Return [x, y] of the center of cell containing provided text 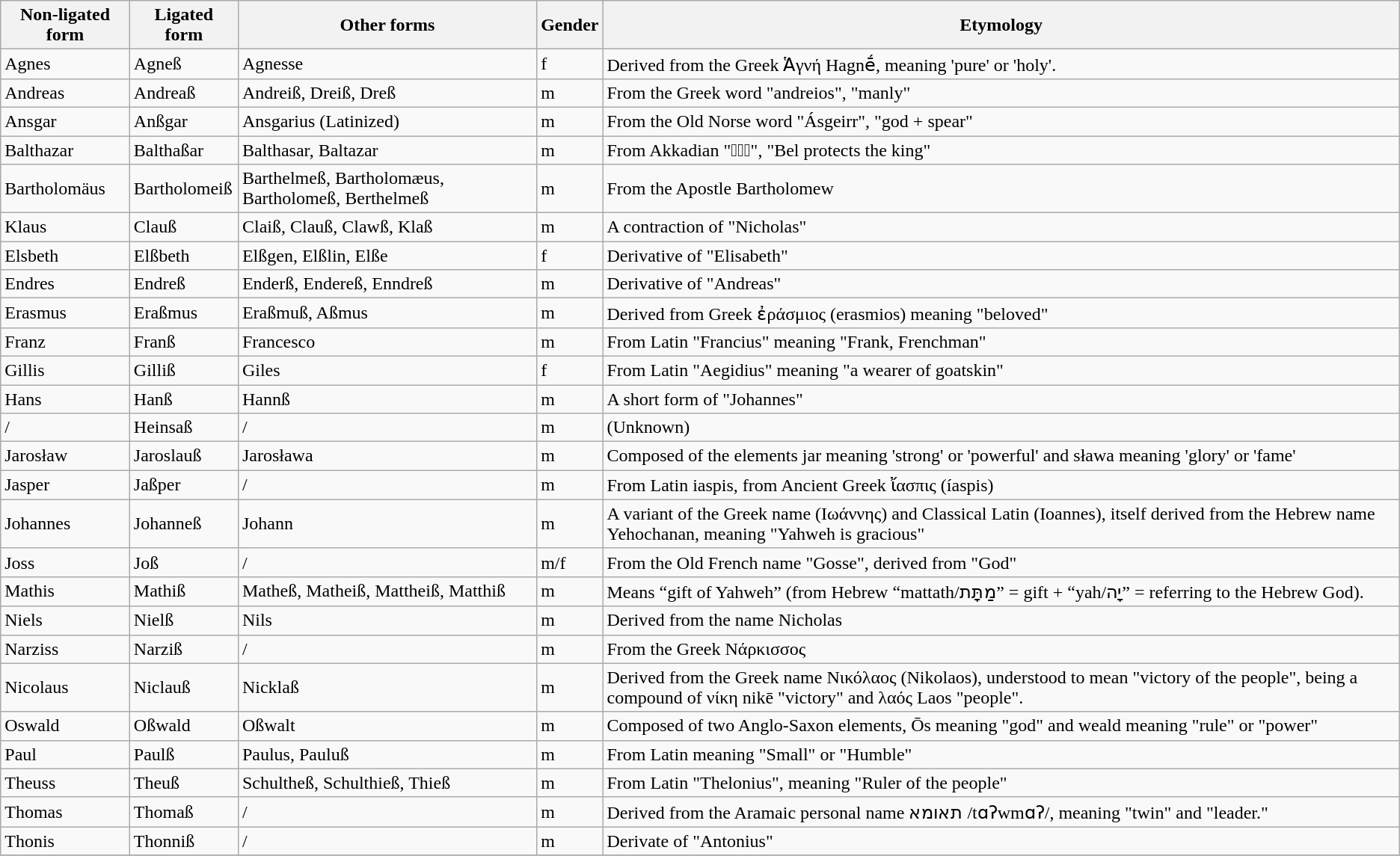
Derivate of "Antonius" [1001, 841]
Gender [570, 25]
Matheß, Matheiß, Mattheiß, Matthiß [387, 591]
Johanneß [184, 523]
Narziss [66, 649]
Joss [66, 562]
Hanß [184, 398]
Jasper [66, 485]
From Akkadian "𒂗𒈗𒋀", "Bel protects the king" [1001, 150]
Barthelmeß, Bartholomæus, Bartholomeß, Berthelmeß [387, 188]
Derivative of "Elisabeth" [1001, 256]
Schultheß, Schulthieß, Thieß [387, 783]
From Latin "Aegidius" meaning "a wearer of goatskin" [1001, 370]
Balthaßar [184, 150]
A contraction of "Nicholas" [1001, 227]
Derived from Greek ἐράσμιος (erasmios) meaning "beloved" [1001, 313]
Narziß [184, 649]
Thomas [66, 812]
Eraßmuß, Aßmus [387, 313]
Nicklaß [387, 688]
Franz [66, 342]
Theuss [66, 783]
Nicolaus [66, 688]
Bartholomeiß [184, 188]
Eraßmus [184, 313]
Hannß [387, 398]
Oßwald [184, 726]
Paul [66, 754]
Niels [66, 621]
Balthasar, Baltazar [387, 150]
Andreaß [184, 93]
Paulß [184, 754]
Claiß, Clauß, Clawß, Klaß [387, 227]
From Latin "Thelonius", meaning "Ruler of the people" [1001, 783]
Francesco [387, 342]
Ansgarius (Latinized) [387, 121]
Jarosława [387, 456]
Other forms [387, 25]
Joß [184, 562]
Bartholomäus [66, 188]
Erasmus [66, 313]
Theuß [184, 783]
From the Old Norse word "Ásgeirr", "god + spear" [1001, 121]
Mathiß [184, 591]
From the Apostle Bartholomew [1001, 188]
Agnes [66, 64]
Nils [387, 621]
Composed of the elements jar meaning 'strong' or 'powerful' and sława meaning 'glory' or 'fame' [1001, 456]
Non-ligated form [66, 25]
Derived from the name Nicholas [1001, 621]
A short form of "Johannes" [1001, 398]
Franß [184, 342]
Agnesse [387, 64]
Andreiß, Dreiß, Dreß [387, 93]
Derived from the Greek Ἁγνή Hagnḗ, meaning 'pure' or 'holy'. [1001, 64]
Niclauß [184, 688]
Elßgen, Elßlin, Elße [387, 256]
From the Greek Νάρκισσος [1001, 649]
Clauß [184, 227]
From the Greek word "andreios", "manly" [1001, 93]
Endres [66, 284]
Means “gift of Yahweh” (from Hebrew “mattath/מַתָּת” = gift + “yah/יָה” = referring to the Hebrew God). [1001, 591]
Andreas [66, 93]
Enderß, Endereß, Enndreß [387, 284]
From Latin "Francius" meaning "Frank, Frenchman" [1001, 342]
A variant of the Greek name (Ιωάννης) and Classical Latin (Ioannes), itself derived from the Hebrew name Yehochanan, meaning "Yahweh is gracious" [1001, 523]
Gillis [66, 370]
Heinsaß [184, 428]
Derived from the Aramaic personal name תאומא /tɑʔwmɑʔ/, meaning "twin" and "leader." [1001, 812]
Thomaß [184, 812]
Johannes [66, 523]
Johann [387, 523]
Composed of two Anglo-Saxon elements, Ōs meaning "god" and weald meaning "rule" or "power" [1001, 726]
Oswald [66, 726]
Oßwalt [387, 726]
Ansgar [66, 121]
Nielß [184, 621]
Balthazar [66, 150]
Hans [66, 398]
m/f [570, 562]
From Latin iaspis, from Ancient Greek ἴασπις (íaspis) [1001, 485]
Jaroslauß [184, 456]
Jaßper [184, 485]
Endreß [184, 284]
Jarosław [66, 456]
Mathis [66, 591]
(Unknown) [1001, 428]
From the Old French name "Gosse", derived from "God" [1001, 562]
From Latin meaning "Small" or "Humble" [1001, 754]
Gilliß [184, 370]
Elßbeth [184, 256]
Anßgar [184, 121]
Paulus, Pauluß [387, 754]
Etymology [1001, 25]
Thonis [66, 841]
Klaus [66, 227]
Agneß [184, 64]
Giles [387, 370]
Derivative of "Andreas" [1001, 284]
Ligated form [184, 25]
Elsbeth [66, 256]
Thonniß [184, 841]
